Search for the cell housing the specified text and yield its (X, Y) center coordinate. 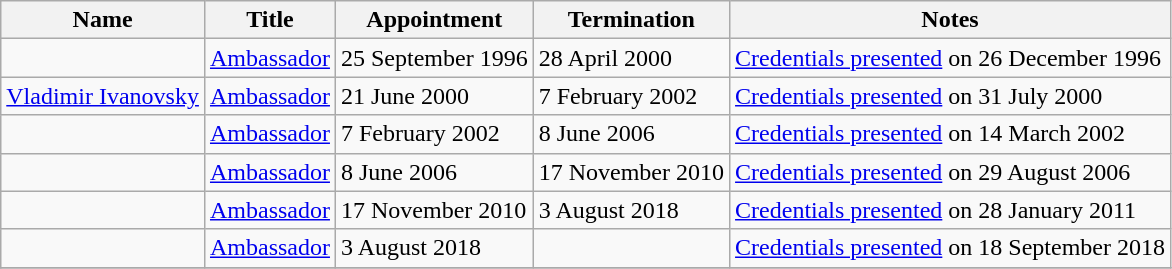
Appointment (434, 20)
Credentials presented on 26 December 1996 (950, 58)
Termination (631, 20)
Name (103, 20)
Title (270, 20)
25 September 1996 (434, 58)
Vladimir Ivanovsky (103, 96)
21 June 2000 (434, 96)
Credentials presented on 18 September 2018 (950, 248)
Credentials presented on 31 July 2000 (950, 96)
28 April 2000 (631, 58)
Notes (950, 20)
Credentials presented on 29 August 2006 (950, 172)
Credentials presented on 14 March 2002 (950, 134)
Credentials presented on 28 January 2011 (950, 210)
